Detect which cell encompasses the target text, then output its [x, y] center coordinate. 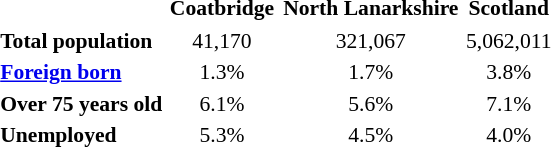
1.3% [222, 72]
321,067 [370, 40]
6.1% [222, 104]
41,170 [222, 40]
1.7% [370, 72]
5.6% [370, 104]
